From the cell containing the given text, extract its center point as (x, y) coordinate. 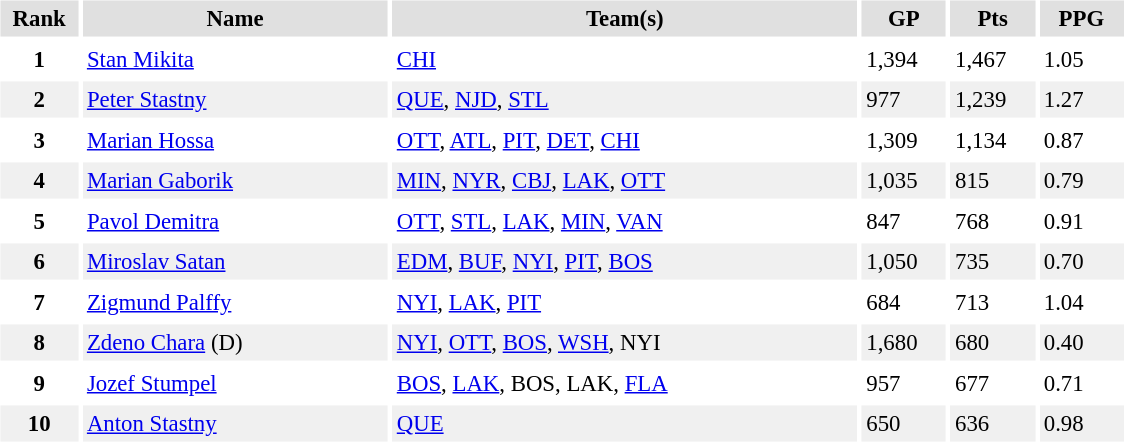
Rank (38, 18)
0.87 (1081, 140)
Team(s) (624, 18)
3 (38, 140)
6 (38, 262)
677 (993, 383)
1,050 (904, 262)
2 (38, 100)
Pts (993, 18)
Peter Stastny (234, 100)
NYI, OTT, BOS, WSH, NYI (624, 342)
1.05 (1081, 59)
1,680 (904, 342)
Pavol Demitra (234, 221)
1,309 (904, 140)
1,394 (904, 59)
735 (993, 262)
636 (993, 424)
0.40 (1081, 342)
977 (904, 100)
1,035 (904, 180)
1,239 (993, 100)
1,134 (993, 140)
Stan Mikita (234, 59)
957 (904, 383)
8 (38, 342)
650 (904, 424)
CHI (624, 59)
9 (38, 383)
1,467 (993, 59)
10 (38, 424)
0.98 (1081, 424)
Zdeno Chara (D) (234, 342)
Jozef Stumpel (234, 383)
QUE (624, 424)
MIN, NYR, CBJ, LAK, OTT (624, 180)
QUE, NJD, STL (624, 100)
4 (38, 180)
Name (234, 18)
Miroslav Satan (234, 262)
Anton Stastny (234, 424)
1 (38, 59)
OTT, ATL, PIT, DET, CHI (624, 140)
NYI, LAK, PIT (624, 302)
BOS, LAK, BOS, LAK, FLA (624, 383)
0.71 (1081, 383)
5 (38, 221)
EDM, BUF, NYI, PIT, BOS (624, 262)
0.79 (1081, 180)
Zigmund Palffy (234, 302)
1.27 (1081, 100)
0.70 (1081, 262)
684 (904, 302)
1.04 (1081, 302)
713 (993, 302)
OTT, STL, LAK, MIN, VAN (624, 221)
7 (38, 302)
680 (993, 342)
0.91 (1081, 221)
Marian Gaborik (234, 180)
GP (904, 18)
Marian Hossa (234, 140)
768 (993, 221)
847 (904, 221)
PPG (1081, 18)
815 (993, 180)
